For the text-containing cell, return its midpoint in (x, y) coordinate format. 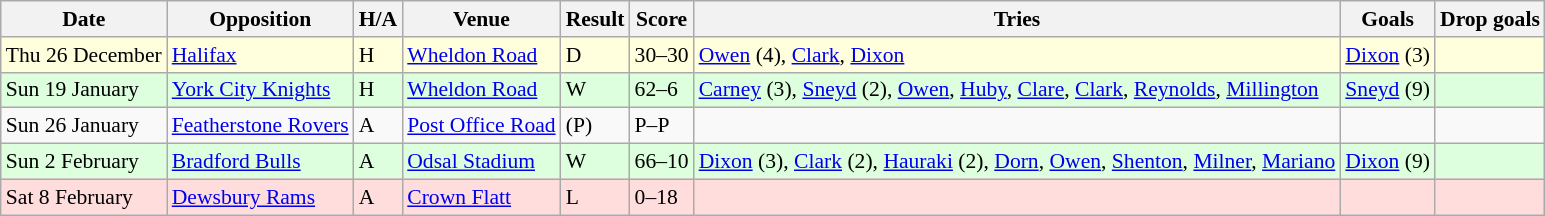
66–10 (662, 162)
(P) (596, 126)
Dewsbury Rams (260, 197)
62–6 (662, 90)
Sneyd (9) (1388, 90)
Dixon (9) (1388, 162)
Owen (4), Clark, Dixon (1018, 55)
York City Knights (260, 90)
30–30 (662, 55)
Crown Flatt (481, 197)
Goals (1388, 19)
Sat 8 February (84, 197)
Post Office Road (481, 126)
Odsal Stadium (481, 162)
Dixon (3) (1388, 55)
Drop goals (1490, 19)
H/A (378, 19)
Sun 26 January (84, 126)
Date (84, 19)
P–P (662, 126)
0–18 (662, 197)
Sun 19 January (84, 90)
Tries (1018, 19)
Sun 2 February (84, 162)
Halifax (260, 55)
Thu 26 December (84, 55)
Bradford Bulls (260, 162)
Opposition (260, 19)
Result (596, 19)
D (596, 55)
Featherstone Rovers (260, 126)
Carney (3), Sneyd (2), Owen, Huby, Clare, Clark, Reynolds, Millington (1018, 90)
L (596, 197)
Venue (481, 19)
Score (662, 19)
Dixon (3), Clark (2), Hauraki (2), Dorn, Owen, Shenton, Milner, Mariano (1018, 162)
